Extract the (X, Y) coordinate from the center of the cell holding the provided text.  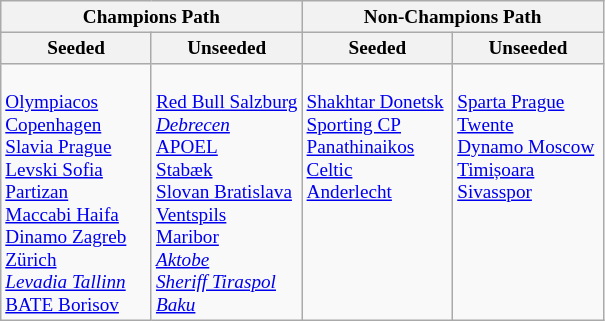
Champions Path (152, 17)
Sparta Prague Twente Dynamo Moscow Timișoara Sivasspor (528, 192)
Red Bull Salzburg Debrecen APOEL Stabæk Slovan Bratislava Ventspils Maribor Aktobe Sheriff Tiraspol Baku (226, 192)
Olympiacos Copenhagen Slavia Prague Levski Sofia Partizan Maccabi Haifa Dinamo Zagreb Zürich Levadia Tallinn BATE Borisov (76, 192)
Shakhtar Donetsk Sporting CP Panathinaikos Celtic Anderlecht (378, 192)
Non-Champions Path (452, 17)
